From the cell containing the given text, extract its center point as [x, y] coordinate. 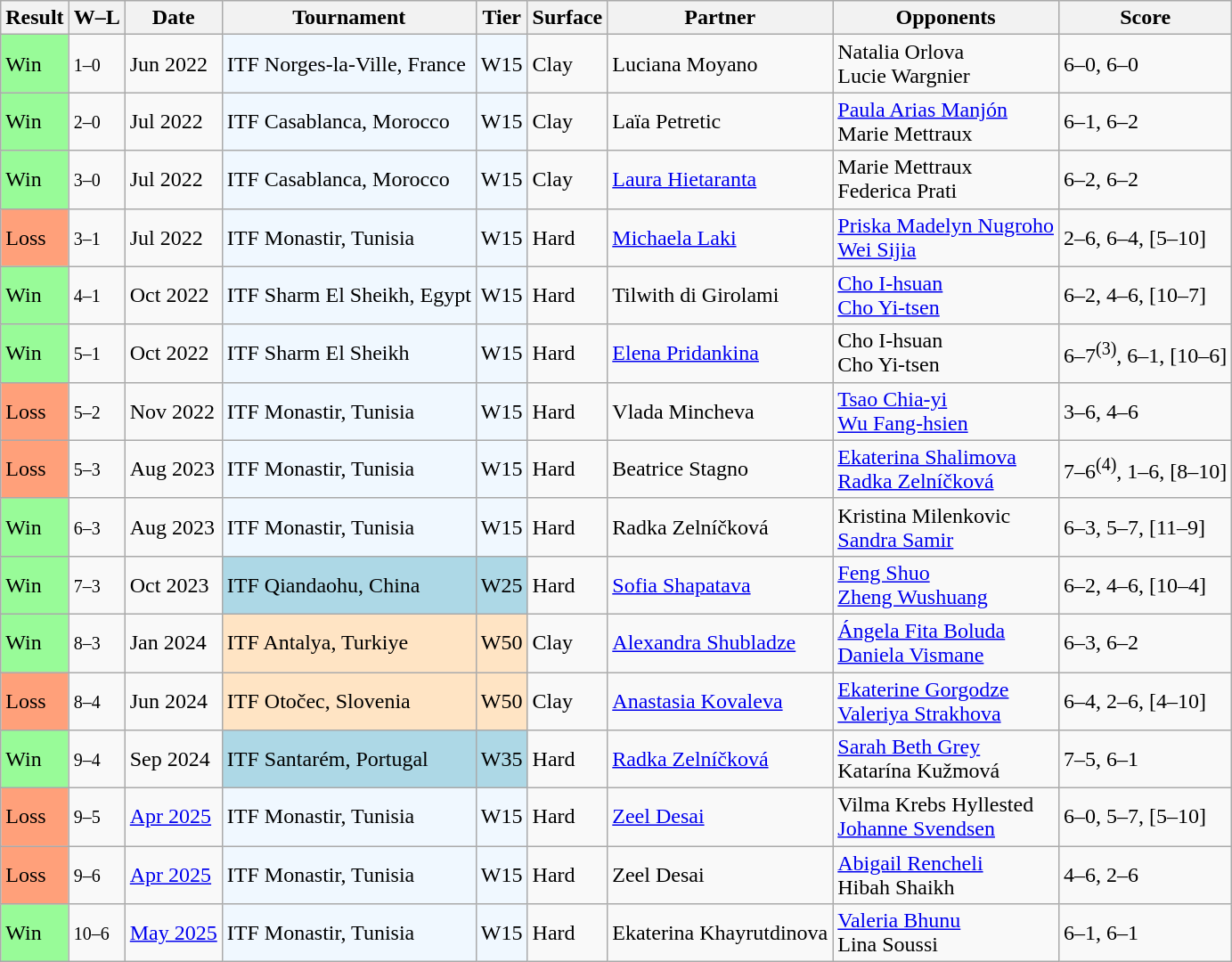
May 2025 [173, 933]
Jun 2024 [173, 700]
4–6, 2–6 [1145, 875]
8–4 [96, 700]
3–0 [96, 180]
5–3 [96, 469]
6–2, 4–6, [10–4] [1145, 584]
6–3, 5–7, [11–9] [1145, 527]
9–6 [96, 875]
Kristina Milenkovic Sandra Samir [946, 527]
Laura Hietaranta [720, 180]
Luciana Moyano [720, 64]
ITF Antalya, Turkiye [349, 643]
Vlada Mincheva [720, 412]
W25 [502, 584]
ITF Santarém, Portugal [349, 759]
Michaela Laki [720, 237]
Tilwith di Girolami [720, 296]
Ekaterina Khayrutdinova [720, 933]
Marie Mettraux Federica Prati [946, 180]
2–6, 6–4, [5–10] [1145, 237]
9–4 [96, 759]
W–L [96, 18]
7–5, 6–1 [1145, 759]
6–7(3), 6–1, [10–6] [1145, 353]
6–4, 2–6, [4–10] [1145, 700]
6–2, 4–6, [10–7] [1145, 296]
3–1 [96, 237]
4–1 [96, 296]
Tsao Chia-yi Wu Fang-hsien [946, 412]
Laïa Petretic [720, 121]
6–2, 6–2 [1145, 180]
9–5 [96, 818]
1–0 [96, 64]
Alexandra Shubladze [720, 643]
6–3, 6–2 [1145, 643]
ITF Otočec, Slovenia [349, 700]
Sep 2024 [173, 759]
Score [1145, 18]
Partner [720, 18]
Sofia Shapatava [720, 584]
Ángela Fita Boluda Daniela Vismane [946, 643]
6–0, 5–7, [5–10] [1145, 818]
7–6(4), 1–6, [8–10] [1145, 469]
Tournament [349, 18]
Sarah Beth Grey Katarína Kužmová [946, 759]
Date [173, 18]
Nov 2022 [173, 412]
6–1, 6–2 [1145, 121]
Opponents [946, 18]
Anastasia Kovaleva [720, 700]
Abigail Rencheli Hibah Shaikh [946, 875]
8–3 [96, 643]
ITF Norges-la-Ville, France [349, 64]
Feng Shuo Zheng Wushuang [946, 584]
Beatrice Stagno [720, 469]
5–2 [96, 412]
Tier [502, 18]
Result [35, 18]
ITF Sharm El Sheikh [349, 353]
7–3 [96, 584]
Vilma Krebs Hyllested Johanne Svendsen [946, 818]
6–1, 6–1 [1145, 933]
Valeria Bhunu Lina Soussi [946, 933]
Ekaterine Gorgodze Valeriya Strakhova [946, 700]
5–1 [96, 353]
Jan 2024 [173, 643]
Oct 2023 [173, 584]
W35 [502, 759]
ITF Sharm El Sheikh, Egypt [349, 296]
Jun 2022 [173, 64]
Priska Madelyn Nugroho Wei Sijia [946, 237]
6–3 [96, 527]
Elena Pridankina [720, 353]
Natalia Orlova Lucie Wargnier [946, 64]
Surface [567, 18]
2–0 [96, 121]
3–6, 4–6 [1145, 412]
Paula Arias Manjón Marie Mettraux [946, 121]
ITF Qiandaohu, China [349, 584]
Ekaterina Shalimova Radka Zelníčková [946, 469]
10–6 [96, 933]
6–0, 6–0 [1145, 64]
